Extract the (x, y) coordinate from the center of the cell holding the provided text.  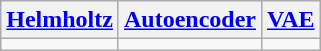
Helmholtz (60, 20)
VAE (290, 20)
Autoencoder (190, 20)
